Output the [x, y] coordinate of the center of the cell containing the given text.  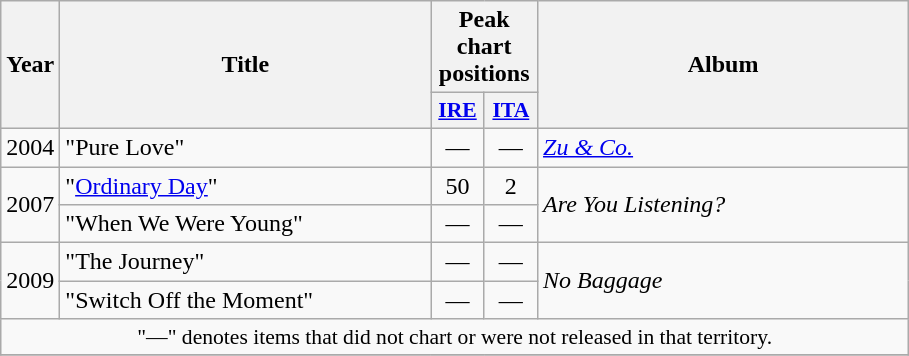
2007 [30, 204]
50 [458, 185]
"The Journey" [246, 262]
"Pure Love" [246, 147]
Are You Listening? [724, 204]
Zu & Co. [724, 147]
IRE [458, 111]
"Switch Off the Moment" [246, 300]
Year [30, 65]
"Ordinary Day" [246, 185]
Album [724, 65]
Peak chart positions [484, 47]
Title [246, 65]
2004 [30, 147]
2 [510, 185]
2009 [30, 281]
ITA [510, 111]
"—" denotes items that did not chart or were not released in that territory. [455, 337]
No Baggage [724, 281]
"When We Were Young" [246, 224]
